Find where the given text appears and provide that cell's center as (x, y) coordinate. 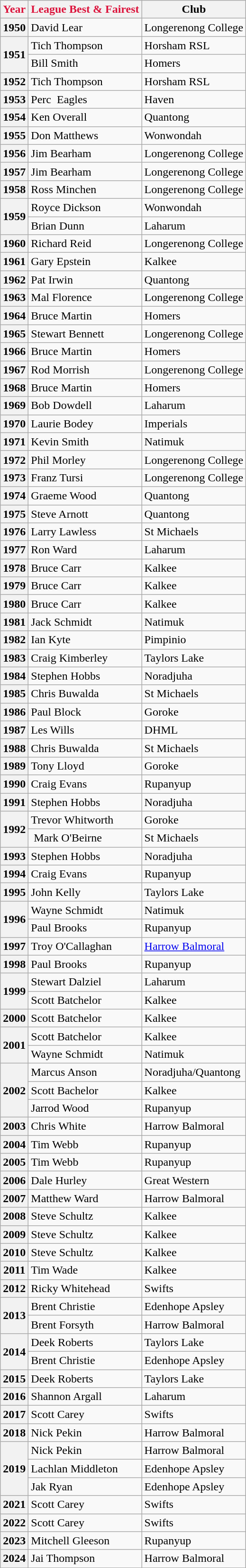
Ken Overall (85, 117)
1955 (14, 135)
Scott Bachelor (85, 1090)
1957 (14, 171)
2018 (14, 1433)
Lachlan Middleton (85, 1469)
1985 (14, 694)
Stewart Bennett (85, 334)
1966 (14, 352)
1956 (14, 153)
Dale Hurley (85, 1180)
Mitchell Gleeson (85, 1541)
1959 (14, 216)
Stewart Dalziel (85, 982)
1952 (14, 81)
1975 (14, 514)
1968 (14, 388)
1978 (14, 568)
Don Matthews (85, 135)
2007 (14, 1198)
1965 (14, 334)
Troy O'Callaghan (85, 946)
DHML (194, 730)
Paul Block (85, 712)
Imperials (194, 424)
Rod Morrish (85, 370)
1958 (14, 189)
Mal Florence (85, 298)
Ian Kyte (85, 640)
Shannon Argall (85, 1397)
Les Wills (85, 730)
1963 (14, 298)
John Kelly (85, 892)
1969 (14, 406)
1961 (14, 262)
2024 (14, 1559)
1973 (14, 478)
2013 (14, 1315)
2016 (14, 1397)
Bob Dowdell (85, 406)
Phil Morley (85, 460)
1988 (14, 748)
Tim Wade (85, 1270)
Jack Schmidt (85, 622)
2010 (14, 1252)
1977 (14, 550)
Chris White (85, 1126)
2003 (14, 1126)
1989 (14, 766)
Graeme Wood (85, 496)
1951 (14, 54)
Royce Dickson (85, 207)
1990 (14, 784)
2001 (14, 1045)
Pimpinio (194, 640)
2023 (14, 1541)
2006 (14, 1180)
2005 (14, 1162)
1970 (14, 424)
1995 (14, 892)
2012 (14, 1288)
1954 (14, 117)
Bill Smith (85, 63)
1992 (14, 829)
2002 (14, 1090)
1986 (14, 712)
Ricky Whitehead (85, 1288)
2011 (14, 1270)
1982 (14, 640)
2000 (14, 1018)
1984 (14, 676)
Steve Arnott (85, 514)
1960 (14, 244)
1999 (14, 991)
1997 (14, 946)
Great Western (194, 1180)
1996 (14, 919)
1964 (14, 316)
1980 (14, 604)
1971 (14, 442)
David Lear (85, 27)
Ross Minchen (85, 189)
1962 (14, 280)
League Best & Fairest (85, 9)
Year (14, 9)
Jai Thompson (85, 1559)
2004 (14, 1144)
Franz Tursi (85, 478)
Perc Eagles (85, 99)
Pat Irwin (85, 280)
Jarrod Wood (85, 1108)
Kevin Smith (85, 442)
Marcus Anson (85, 1072)
Haven (194, 99)
1974 (14, 496)
Matthew Ward (85, 1198)
1950 (14, 27)
1983 (14, 658)
2008 (14, 1216)
Richard Reid (85, 244)
2009 (14, 1234)
1967 (14, 370)
2019 (14, 1469)
Brent Forsyth (85, 1324)
2017 (14, 1415)
Trevor Whitworth (85, 820)
Laurie Bodey (85, 424)
1976 (14, 532)
1972 (14, 460)
Club (194, 9)
1953 (14, 99)
2021 (14, 1505)
Larry Lawless (85, 532)
Brian Dunn (85, 226)
1993 (14, 856)
Craig Kimberley (85, 658)
Mark O'Beirne (85, 838)
Jak Ryan (85, 1487)
1998 (14, 964)
Gary Epstein (85, 262)
1987 (14, 730)
1994 (14, 874)
Noradjuha/Quantong (194, 1072)
Tony Lloyd (85, 766)
2014 (14, 1351)
1991 (14, 802)
1979 (14, 586)
2015 (14, 1379)
Ron Ward (85, 550)
2022 (14, 1523)
1981 (14, 622)
